Pinpoint the cell where the given text exists, returning its (x, y) midpoint coordinate. 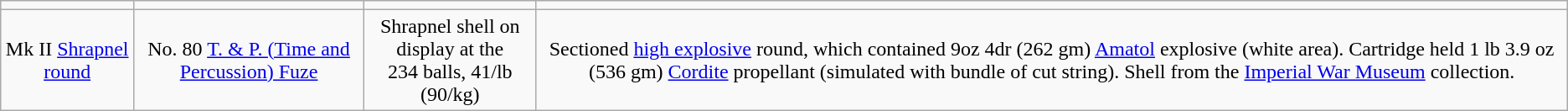
No. 80 T. & P. (Time and Percussion) Fuze (250, 61)
Mk II Shrapnel round (67, 61)
Shrapnel shell on display at the 234 balls, 41/lb (90/kg) (451, 61)
